Find where the given text appears and provide that cell's center as [x, y] coordinate. 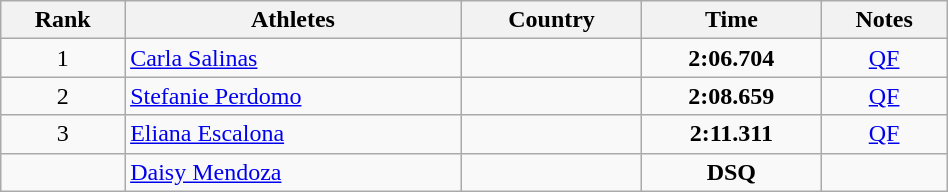
3 [63, 134]
Athletes [294, 20]
2 [63, 96]
Stefanie Perdomo [294, 96]
Country [551, 20]
Carla Salinas [294, 58]
Eliana Escalona [294, 134]
1 [63, 58]
Daisy Mendoza [294, 172]
Time [732, 20]
2:11.311 [732, 134]
Notes [884, 20]
Rank [63, 20]
2:06.704 [732, 58]
2:08.659 [732, 96]
DSQ [732, 172]
